Scan for the cell matching the given text and deliver its (x, y) coordinate at center. 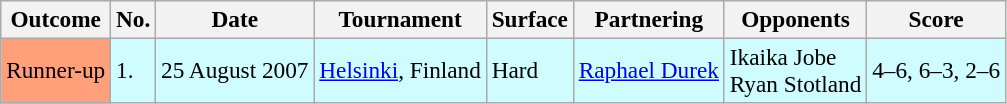
Opponents (795, 19)
No. (134, 19)
25 August 2007 (235, 70)
Tournament (400, 19)
Runner-up (56, 70)
Surface (530, 19)
Score (936, 19)
Hard (530, 70)
Outcome (56, 19)
1. (134, 70)
Helsinki, Finland (400, 70)
Ikaika Jobe Ryan Stotland (795, 70)
Date (235, 19)
4–6, 6–3, 2–6 (936, 70)
Raphael Durek (648, 70)
Partnering (648, 19)
